Locate the cell with the specified text and output its [x, y] center coordinate. 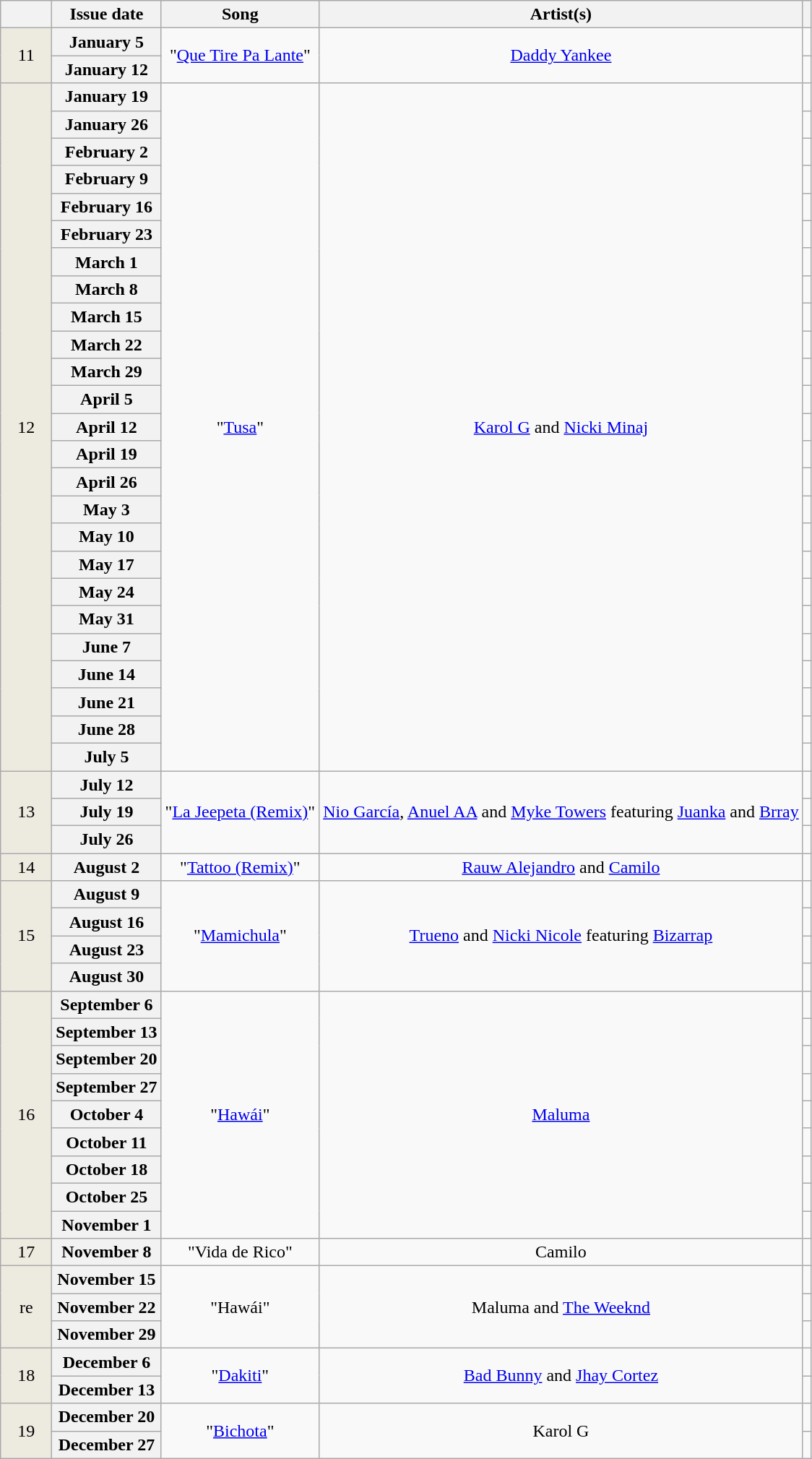
"Que Tire Pa Lante" [240, 56]
October 25 [107, 1197]
13 [26, 812]
"Vida de Rico" [240, 1252]
Maluma and The Weeknd [561, 1307]
Trueno and Nicki Nicole featuring Bizarrap [561, 936]
12 [26, 427]
"Mamichula" [240, 936]
January 19 [107, 97]
August 30 [107, 977]
"Bichota" [240, 1431]
September 20 [107, 1059]
March 29 [107, 372]
"Tusa" [240, 427]
Karol G [561, 1431]
re [26, 1307]
May 24 [107, 592]
Nio García, Anuel AA and Myke Towers featuring Juanka and Brray [561, 812]
January 12 [107, 69]
May 10 [107, 537]
April 5 [107, 400]
Daddy Yankee [561, 56]
"Dakiti" [240, 1376]
September 6 [107, 1004]
July 5 [107, 757]
Issue date [107, 14]
November 1 [107, 1225]
December 6 [107, 1362]
January 26 [107, 124]
August 9 [107, 895]
Rauw Alejandro and Camilo [561, 867]
August 2 [107, 867]
Bad Bunny and Jhay Cortez [561, 1376]
18 [26, 1376]
July 26 [107, 840]
March 15 [107, 317]
February 16 [107, 207]
"Tattoo (Remix)" [240, 867]
June 28 [107, 729]
February 2 [107, 152]
June 14 [107, 674]
Artist(s) [561, 14]
Maluma [561, 1114]
Song [240, 14]
November 22 [107, 1307]
June 21 [107, 702]
July 19 [107, 812]
11 [26, 56]
"La Jeepeta (Remix)" [240, 812]
17 [26, 1252]
October 11 [107, 1142]
April 19 [107, 455]
19 [26, 1431]
May 31 [107, 619]
May 3 [107, 509]
September 27 [107, 1087]
December 27 [107, 1445]
September 13 [107, 1032]
November 8 [107, 1252]
April 26 [107, 482]
February 9 [107, 179]
May 17 [107, 564]
Karol G and Nicki Minaj [561, 427]
16 [26, 1114]
March 22 [107, 345]
July 12 [107, 784]
October 4 [107, 1114]
December 20 [107, 1417]
August 23 [107, 950]
January 5 [107, 42]
March 8 [107, 289]
December 13 [107, 1390]
April 12 [107, 427]
June 7 [107, 647]
November 29 [107, 1335]
March 1 [107, 262]
October 18 [107, 1169]
February 23 [107, 234]
Camilo [561, 1252]
14 [26, 867]
August 16 [107, 922]
November 15 [107, 1280]
15 [26, 936]
